Identify which cell holds the provided text, then report its (X, Y) central coordinate. 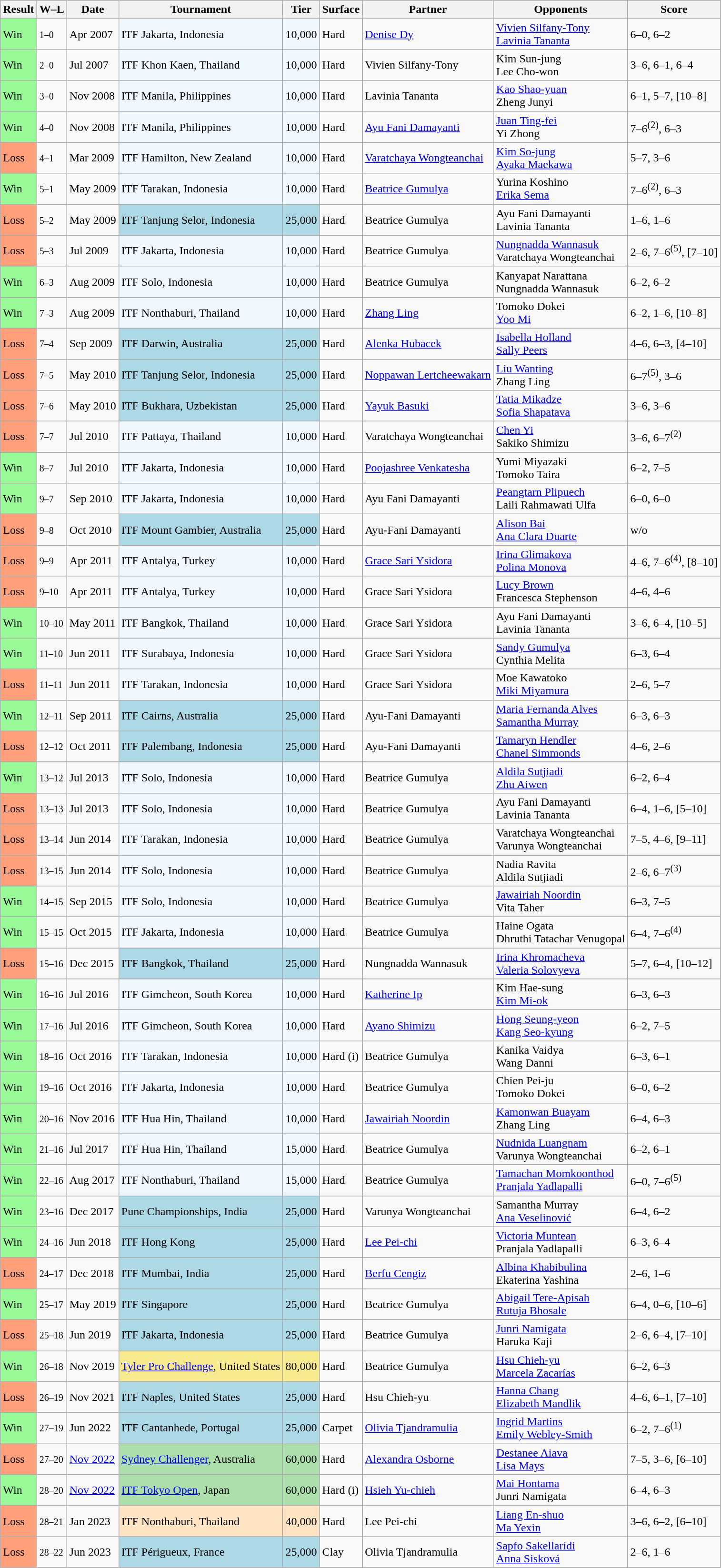
Opponents (561, 10)
26–19 (51, 1397)
Jul 2009 (92, 250)
6–1, 5–7, [10–8] (674, 96)
6–2, 6–2 (674, 282)
Katherine Ip (428, 994)
Hsieh Yu-chieh (428, 1490)
18–16 (51, 1056)
Nadia Ravita Aldila Sutjiadi (561, 870)
Jawairiah Noordin Vita Taher (561, 902)
Moe Kawatoko Miki Miyamura (561, 685)
Chen Yi Sakiko Shimizu (561, 437)
Pune Championships, India (201, 1211)
5–7, 3–6 (674, 158)
Vivien Silfany-Tony (428, 65)
Jun 2019 (92, 1335)
8–7 (51, 468)
Maria Fernanda Alves Samantha Murray (561, 715)
Kim So-jung Ayaka Maekawa (561, 158)
Nungnadda Wannasuk (428, 964)
Chien Pei-ju Tomoko Dokei (561, 1088)
Oct 2015 (92, 932)
Lavinia Tananta (428, 96)
Nov 2021 (92, 1397)
Jan 2023 (92, 1521)
Kanika Vaidya Wang Danni (561, 1056)
1–6, 1–6 (674, 220)
9–7 (51, 499)
Oct 2011 (92, 747)
28–21 (51, 1521)
ITF Mumbai, India (201, 1273)
6–2, 6–1 (674, 1149)
Nudnida Luangnam Varunya Wongteanchai (561, 1149)
4–0 (51, 127)
4–6, 2–6 (674, 747)
Yumi Miyazaki Tomoko Taira (561, 468)
Result (19, 10)
Hsu Chieh-yu Marcela Zacarías (561, 1366)
Sandy Gumulya Cynthia Melita (561, 653)
6–3 (51, 282)
9–9 (51, 561)
Kanyapat Narattana Nungnadda Wannasuk (561, 282)
ITF Naples, United States (201, 1397)
6–0, 6–0 (674, 499)
Tatia Mikadze Sofia Shapatava (561, 406)
6–2, 6–3 (674, 1366)
3–6, 6–4, [10–5] (674, 623)
Lucy Brown Francesca Stephenson (561, 591)
25–18 (51, 1335)
4–1 (51, 158)
1–0 (51, 34)
Sydney Challenger, Australia (201, 1459)
16–16 (51, 994)
10–10 (51, 623)
28–22 (51, 1552)
5–3 (51, 250)
Destanee Aiava Lisa Mays (561, 1459)
11–10 (51, 653)
11–11 (51, 685)
Juan Ting-fei Yi Zhong (561, 127)
Victoria Muntean Pranjala Yadlapalli (561, 1242)
Tomoko Dokei Yoo Mi (561, 312)
Sep 2011 (92, 715)
2–6, 5–7 (674, 685)
ITF Périgueux, France (201, 1552)
4–6, 4–6 (674, 591)
Carpet (341, 1428)
27–20 (51, 1459)
28–20 (51, 1490)
12–11 (51, 715)
Date (92, 10)
W–L (51, 10)
Clay (341, 1552)
6–4, 6–2 (674, 1211)
Ayano Shimizu (428, 1026)
ITF Darwin, Australia (201, 344)
Aug 2017 (92, 1180)
Jul 2017 (92, 1149)
Samantha Murray Ana Veselinović (561, 1211)
7–5 (51, 374)
Berfu Cengiz (428, 1273)
w/o (674, 529)
Junri Namigata Haruka Kaji (561, 1335)
Isabella Holland Sally Peers (561, 344)
Surface (341, 10)
Dec 2017 (92, 1211)
ITF Pattaya, Thailand (201, 437)
Ingrid Martins Emily Webley-Smith (561, 1428)
15–15 (51, 932)
2–6, 6–4, [7–10] (674, 1335)
5–1 (51, 189)
7–5, 3–6, [6–10] (674, 1459)
2–6, 6–7(3) (674, 870)
Tamaryn Hendler Chanel Simmonds (561, 747)
17–16 (51, 1026)
ITF Surabaya, Indonesia (201, 653)
7–6 (51, 406)
5–2 (51, 220)
Apr 2007 (92, 34)
27–19 (51, 1428)
26–18 (51, 1366)
Jun 2023 (92, 1552)
Tamachan Momkoonthod Pranjala Yadlapalli (561, 1180)
6–4, 0–6, [10–6] (674, 1304)
80,000 (301, 1366)
24–17 (51, 1273)
Sep 2015 (92, 902)
Irina Glimakova Polina Monova (561, 561)
5–7, 6–4, [10–12] (674, 964)
7–3 (51, 312)
Sapfo Sakellaridi Anna Sisková (561, 1552)
Varatchaya Wongteanchai Varunya Wongteanchai (561, 839)
13–12 (51, 777)
Peangtarn Plipuech Laili Rahmawati Ulfa (561, 499)
ITF Hong Kong (201, 1242)
4–6, 6–3, [4–10] (674, 344)
4–6, 6–1, [7–10] (674, 1397)
21–16 (51, 1149)
Jun 2018 (92, 1242)
ITF Palembang, Indonesia (201, 747)
Denise Dy (428, 34)
Alenka Hubacek (428, 344)
Albina Khabibulina Ekaterina Yashina (561, 1273)
Kamonwan Buayam Zhang Ling (561, 1118)
6–4, 1–6, [5–10] (674, 809)
13–14 (51, 839)
Jun 2022 (92, 1428)
12–12 (51, 747)
Yurina Koshino Erika Sema (561, 189)
3–6, 6–7(2) (674, 437)
9–10 (51, 591)
Tier (301, 10)
ITF Cantanhede, Portugal (201, 1428)
6–2, 1–6, [10–8] (674, 312)
ITF Tokyo Open, Japan (201, 1490)
Varunya Wongteanchai (428, 1211)
Kao Shao-yuan Zheng Junyi (561, 96)
4–6, 7–6(4), [8–10] (674, 561)
Nungnadda Wannasuk Varatchaya Wongteanchai (561, 250)
Mar 2009 (92, 158)
6–2, 6–4 (674, 777)
Jul 2007 (92, 65)
7–4 (51, 344)
ITF Hamilton, New Zealand (201, 158)
Tyler Pro Challenge, United States (201, 1366)
22–16 (51, 1180)
Mai Hontama Junri Namigata (561, 1490)
9–8 (51, 529)
ITF Singapore (201, 1304)
May 2011 (92, 623)
Sep 2009 (92, 344)
2–0 (51, 65)
6–4, 7–6(4) (674, 932)
Haine Ogata Dhruthi Tatachar Venugopal (561, 932)
25–17 (51, 1304)
6–2, 7–6(1) (674, 1428)
6–3, 7–5 (674, 902)
Kim Sun-jung Lee Cho-won (561, 65)
Noppawan Lertcheewakarn (428, 374)
ITF Mount Gambier, Australia (201, 529)
2–6, 7–6(5), [7–10] (674, 250)
20–16 (51, 1118)
ITF Cairns, Australia (201, 715)
May 2019 (92, 1304)
Abigail Tere-Apisah Rutuja Bhosale (561, 1304)
24–16 (51, 1242)
Dec 2018 (92, 1273)
13–15 (51, 870)
ITF Khon Kaen, Thailand (201, 65)
Score (674, 10)
ITF Bukhara, Uzbekistan (201, 406)
Oct 2010 (92, 529)
Dec 2015 (92, 964)
Hsu Chieh-yu (428, 1397)
14–15 (51, 902)
23–16 (51, 1211)
3–0 (51, 96)
40,000 (301, 1521)
3–6, 3–6 (674, 406)
Tournament (201, 10)
6–3, 6–1 (674, 1056)
Alexandra Osborne (428, 1459)
6–7(5), 3–6 (674, 374)
Partner (428, 10)
Alison Bai Ana Clara Duarte (561, 529)
Nov 2019 (92, 1366)
3–6, 6–2, [6–10] (674, 1521)
Hanna Chang Elizabeth Mandlik (561, 1397)
7–7 (51, 437)
Liang En-shuo Ma Yexin (561, 1521)
3–6, 6–1, 6–4 (674, 65)
13–13 (51, 809)
Liu Wanting Zhang Ling (561, 374)
19–16 (51, 1088)
Poojashree Venkatesha (428, 468)
Nov 2016 (92, 1118)
15–16 (51, 964)
Irina Khromacheva Valeria Solovyeva (561, 964)
Kim Hae-sung Kim Mi-ok (561, 994)
Hong Seung-yeon Kang Seo-kyung (561, 1026)
6–0, 7–6(5) (674, 1180)
Jawairiah Noordin (428, 1118)
Sep 2010 (92, 499)
7–5, 4–6, [9–11] (674, 839)
Yayuk Basuki (428, 406)
Zhang Ling (428, 312)
Vivien Silfany-Tony Lavinia Tananta (561, 34)
Aldila Sutjiadi Zhu Aiwen (561, 777)
